Return the (x, y) coordinate for the center point of the cell that contains the specified text.  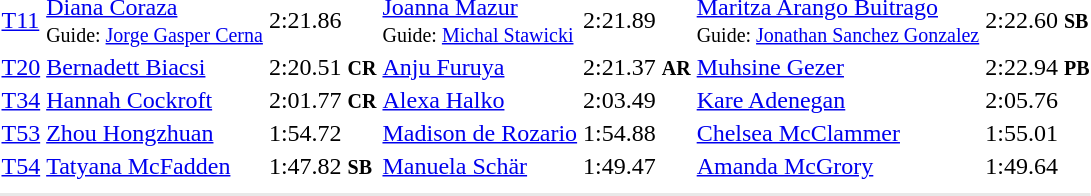
Zhou Hongzhuan (155, 133)
1:55.01 (1038, 133)
T54 (21, 166)
Muhsine Gezer (838, 67)
T53 (21, 133)
Anju Furuya (480, 67)
2:21.37 AR (638, 67)
Manuela Schär (480, 166)
1:49.64 (1038, 166)
Chelsea McClammer (838, 133)
Madison de Rozario (480, 133)
1:54.88 (638, 133)
2:20.51 CR (322, 67)
2:01.77 CR (322, 100)
1:47.82 SB (322, 166)
Tatyana McFadden (155, 166)
1:49.47 (638, 166)
1:54.72 (322, 133)
2:22.94 PB (1038, 67)
Kare Adenegan (838, 100)
Amanda McGrory (838, 166)
Bernadett Biacsi (155, 67)
2:05.76 (1038, 100)
T34 (21, 100)
2:03.49 (638, 100)
Hannah Cockroft (155, 100)
T20 (21, 67)
Alexa Halko (480, 100)
